Pinpoint the cell where the given text exists, returning its [X, Y] midpoint coordinate. 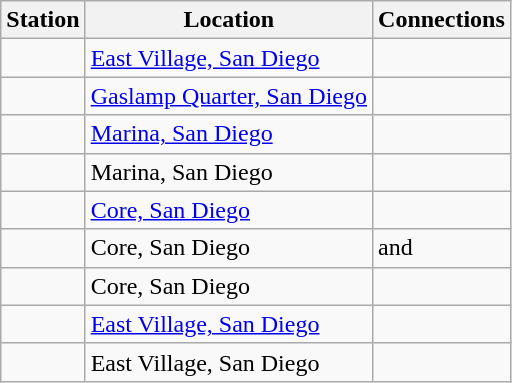
Connections [442, 20]
Gaslamp Quarter, San Diego [228, 96]
Station [43, 20]
Location [228, 20]
and [442, 248]
